Identify which cell holds the provided text, then report its (x, y) central coordinate. 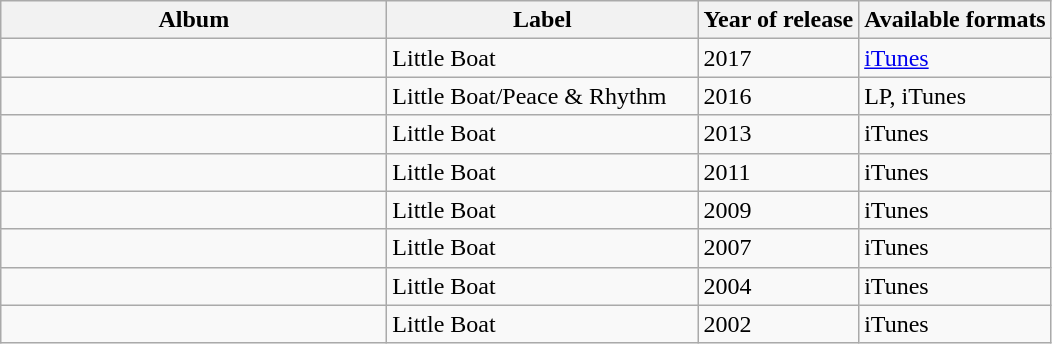
LP, iTunes (956, 96)
2004 (778, 286)
2016 (778, 96)
2009 (778, 210)
Available formats (956, 20)
Year of release (778, 20)
Little Boat/Peace & Rhythm (542, 96)
2013 (778, 134)
2017 (778, 58)
2007 (778, 248)
2011 (778, 172)
Album (194, 20)
2002 (778, 324)
Label (542, 20)
